From the cell containing the given text, extract its center point as (x, y) coordinate. 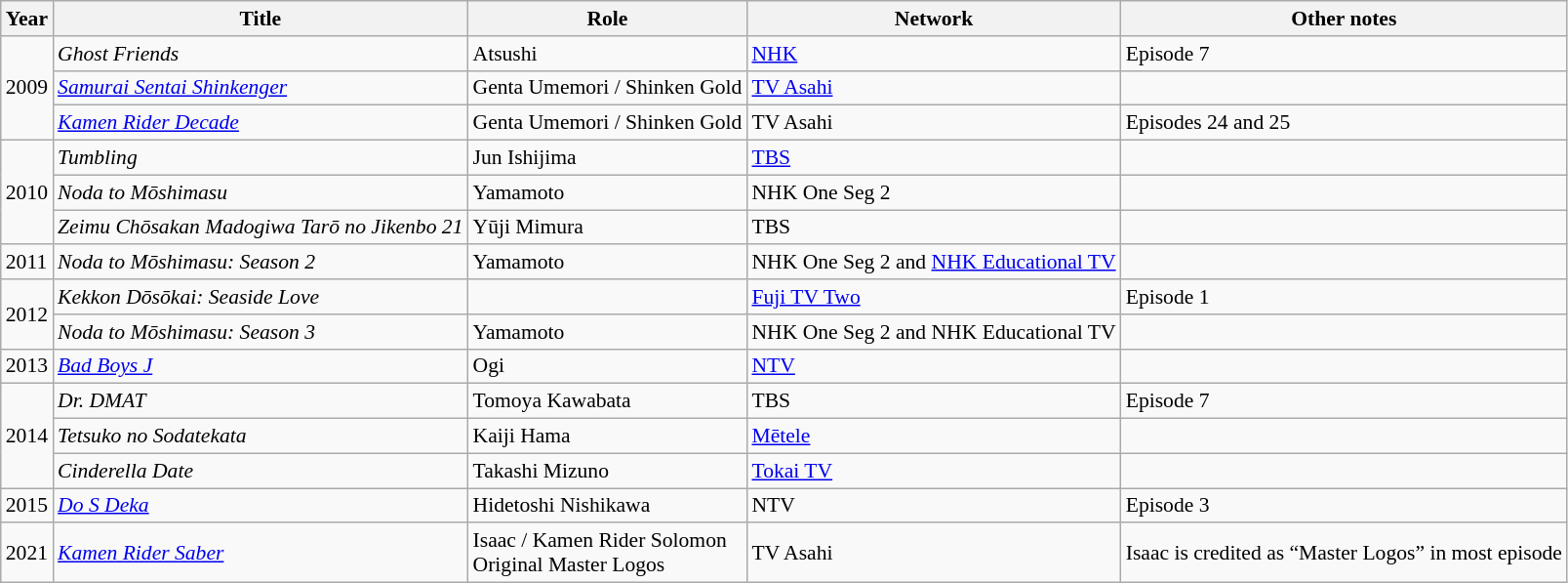
Tumbling (260, 158)
Tetsuko no Sodatekata (260, 437)
Role (608, 19)
Kamen Rider Decade (260, 123)
Noda to Mōshimasu (260, 192)
Isaac is credited as “Master Logos” in most episode (1345, 553)
Dr. DMAT (260, 401)
NHK (933, 54)
2011 (27, 263)
2012 (27, 314)
Fuji TV Two (933, 297)
2009 (27, 88)
Noda to Mōshimasu: Season 3 (260, 332)
NHK One Seg 2 (933, 192)
Isaac / Kamen Rider SolomonOriginal Master Logos (608, 553)
Mētele (933, 437)
Episodes 24 and 25 (1345, 123)
Tokai TV (933, 471)
Episode 3 (1345, 506)
Samurai Sentai Shinkenger (260, 88)
Kaiji Hama (608, 437)
2015 (27, 506)
Zeimu Chōsakan Madogiwa Tarō no Jikenbo 21 (260, 228)
Other notes (1345, 19)
Jun Ishijima (608, 158)
Episode 1 (1345, 297)
Ghost Friends (260, 54)
Kamen Rider Saber (260, 553)
Bad Boys J (260, 366)
Network (933, 19)
Yūji Mimura (608, 228)
Atsushi (608, 54)
Hidetoshi Nishikawa (608, 506)
Cinderella Date (260, 471)
Takashi Mizuno (608, 471)
Tomoya Kawabata (608, 401)
Kekkon Dōsōkai: Seaside Love (260, 297)
2014 (27, 436)
Title (260, 19)
Do S Deka (260, 506)
2021 (27, 553)
2013 (27, 366)
Ogi (608, 366)
Year (27, 19)
Noda to Mōshimasu: Season 2 (260, 263)
2010 (27, 193)
